Provide the [x, y] coordinate of the cell's center where the given text is located.  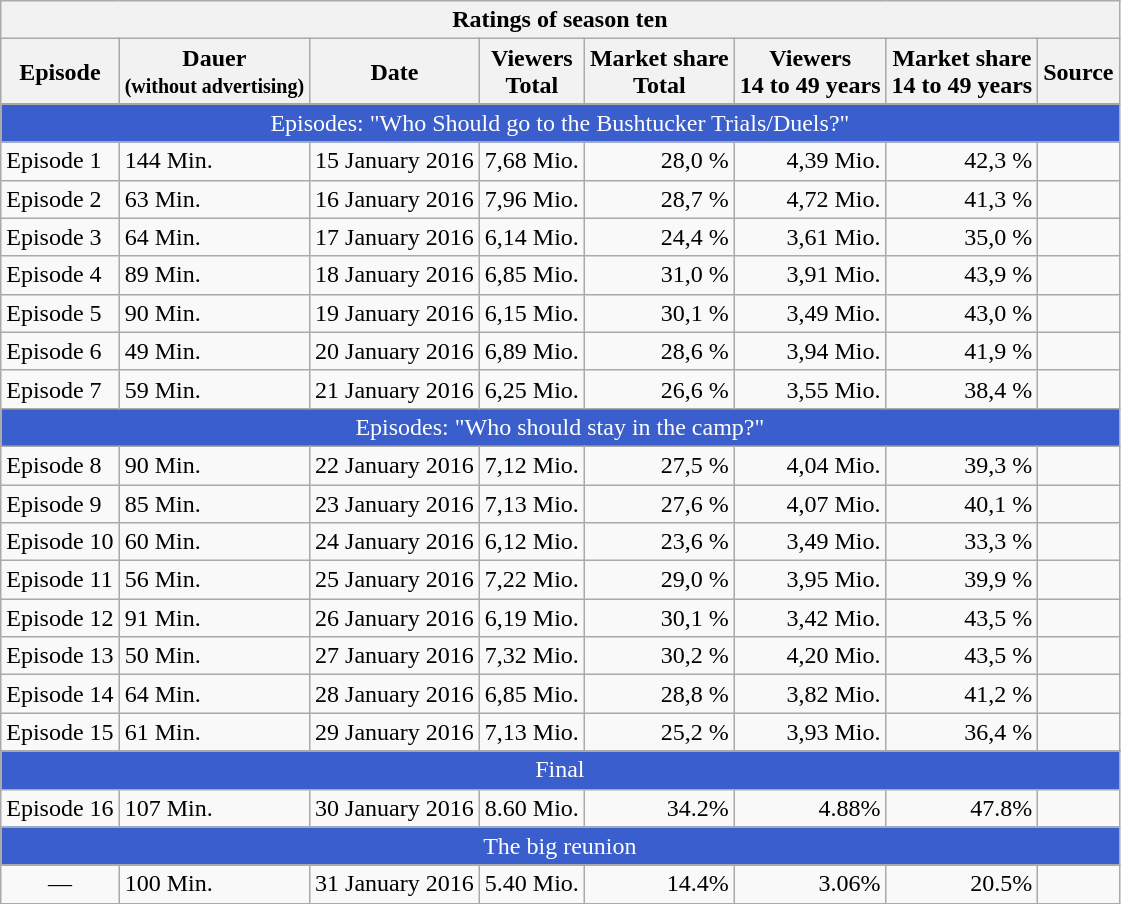
61 Min. [214, 732]
Episode 3 [60, 237]
89 Min. [214, 275]
36,4 % [962, 732]
Dauer (without advertising) [214, 72]
3,55 Mio. [810, 389]
Episode 11 [60, 580]
24,4 % [659, 237]
29,0 % [659, 580]
41,9 % [962, 351]
59 Min. [214, 389]
16 January 2016 [395, 199]
41,3 % [962, 199]
26,6 % [659, 389]
Episode [60, 72]
20.5% [962, 884]
28,8 % [659, 694]
31 January 2016 [395, 884]
Episode 14 [60, 694]
4,39 Mio. [810, 161]
4,07 Mio. [810, 503]
3,93 Mio. [810, 732]
23,6 % [659, 542]
3.06% [810, 884]
3,82 Mio. [810, 694]
26 January 2016 [395, 618]
Date [395, 72]
56 Min. [214, 580]
Episodes: "Who should stay in the camp?" [560, 427]
31,0 % [659, 275]
7,32 Mio. [532, 656]
3,61 Mio. [810, 237]
8.60 Mio. [532, 808]
28,0 % [659, 161]
27 January 2016 [395, 656]
6,25 Mio. [532, 389]
3,95 Mio. [810, 580]
Episode 13 [60, 656]
23 January 2016 [395, 503]
42,3 % [962, 161]
34.2% [659, 808]
Episode 10 [60, 542]
30,2 % [659, 656]
Episode 2 [60, 199]
50 Min. [214, 656]
47.8% [962, 808]
3,42 Mio. [810, 618]
41,2 % [962, 694]
100 Min. [214, 884]
17 January 2016 [395, 237]
6,19 Mio. [532, 618]
Episode 16 [60, 808]
7,12 Mio. [532, 465]
Episode 1 [60, 161]
Episode 15 [60, 732]
28,7 % [659, 199]
Market share14 to 49 years [962, 72]
3,94 Mio. [810, 351]
Episodes: "Who Should go to the Bushtucker Trials/Duels?" [560, 123]
19 January 2016 [395, 313]
7,22 Mio. [532, 580]
63 Min. [214, 199]
Episode 6 [60, 351]
28,6 % [659, 351]
107 Min. [214, 808]
7,96 Mio. [532, 199]
Episode 9 [60, 503]
The big reunion [560, 846]
22 January 2016 [395, 465]
38,4 % [962, 389]
28 January 2016 [395, 694]
30 January 2016 [395, 808]
43,0 % [962, 313]
Episode 4 [60, 275]
7,68 Mio. [532, 161]
144 Min. [214, 161]
29 January 2016 [395, 732]
Episode 5 [60, 313]
18 January 2016 [395, 275]
39,9 % [962, 580]
25 January 2016 [395, 580]
40,1 % [962, 503]
Market shareTotal [659, 72]
33,3 % [962, 542]
27,6 % [659, 503]
20 January 2016 [395, 351]
Viewers14 to 49 years [810, 72]
91 Min. [214, 618]
Source [1078, 72]
Episode 8 [60, 465]
Episode 7 [60, 389]
43,9 % [962, 275]
4,04 Mio. [810, 465]
Episode 12 [60, 618]
6,15 Mio. [532, 313]
4,20 Mio. [810, 656]
85 Min. [214, 503]
27,5 % [659, 465]
Final [560, 770]
35,0 % [962, 237]
60 Min. [214, 542]
6,89 Mio. [532, 351]
6,12 Mio. [532, 542]
— [60, 884]
24 January 2016 [395, 542]
15 January 2016 [395, 161]
ViewersTotal [532, 72]
3,91 Mio. [810, 275]
14.4% [659, 884]
39,3 % [962, 465]
6,14 Mio. [532, 237]
4.88% [810, 808]
49 Min. [214, 351]
21 January 2016 [395, 389]
Ratings of season ten [560, 20]
5.40 Mio. [532, 884]
25,2 % [659, 732]
4,72 Mio. [810, 199]
